Output the (X, Y) coordinate of the center of the cell containing the given text.  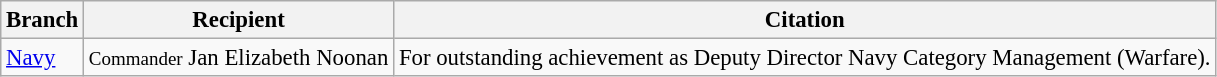
Branch (42, 20)
Citation (805, 20)
Commander Jan Elizabeth Noonan (239, 58)
For outstanding achievement as Deputy Director Navy Category Management (Warfare). (805, 58)
Navy (42, 58)
Recipient (239, 20)
